Scan for the cell matching the given text and deliver its [X, Y] coordinate at center. 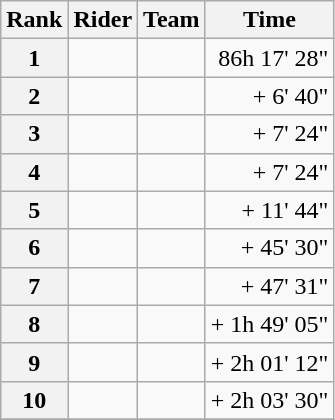
+ 2h 03' 30" [270, 400]
+ 2h 01' 12" [270, 362]
2 [34, 96]
+ 11' 44" [270, 210]
+ 45' 30" [270, 248]
Rider [103, 20]
8 [34, 324]
Rank [34, 20]
6 [34, 248]
+ 47' 31" [270, 286]
+ 1h 49' 05" [270, 324]
Time [270, 20]
+ 6' 40" [270, 96]
86h 17' 28" [270, 58]
Team [172, 20]
7 [34, 286]
4 [34, 172]
1 [34, 58]
5 [34, 210]
9 [34, 362]
10 [34, 400]
3 [34, 134]
